Find where the given text appears and provide that cell's center as (x, y) coordinate. 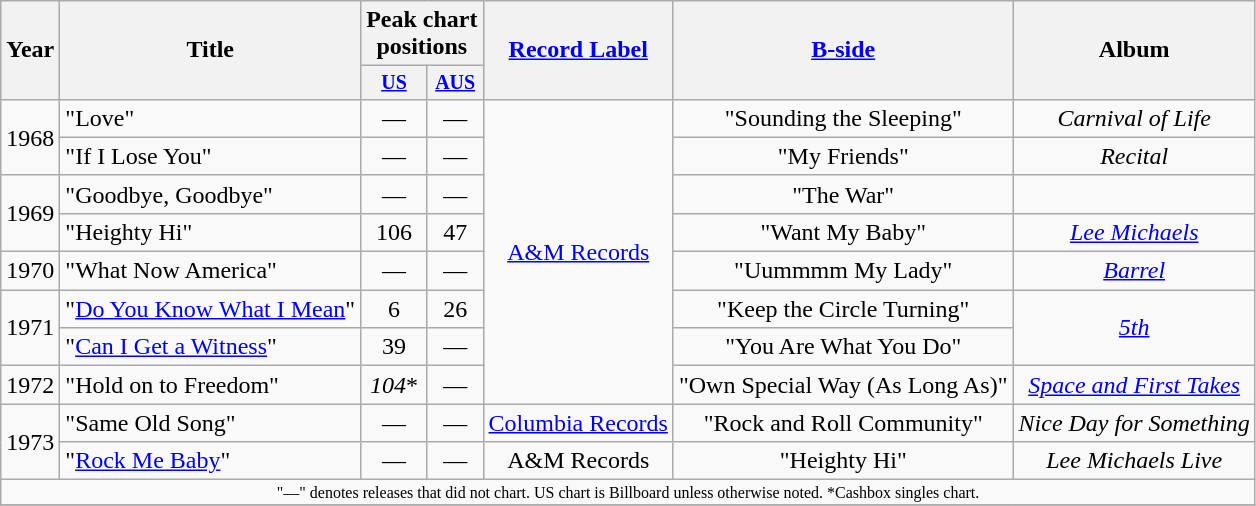
"What Now America" (210, 271)
"Uummmm My Lady" (843, 271)
5th (1134, 328)
1973 (30, 442)
106 (394, 232)
"Hold on to Freedom" (210, 385)
B-side (843, 50)
1970 (30, 271)
AUS (455, 82)
"Want My Baby" (843, 232)
"My Friends" (843, 156)
Barrel (1134, 271)
"Rock and Roll Community" (843, 423)
39 (394, 347)
Carnival of Life (1134, 118)
"Love" (210, 118)
Space and First Takes (1134, 385)
"The War" (843, 194)
"Keep the Circle Turning" (843, 309)
Lee Michaels (1134, 232)
Nice Day for Something (1134, 423)
"Goodbye, Goodbye" (210, 194)
Lee Michaels Live (1134, 461)
"If I Lose You" (210, 156)
"Own Special Way (As Long As)" (843, 385)
Title (210, 50)
104* (394, 385)
47 (455, 232)
Year (30, 50)
1969 (30, 213)
"Do You Know What I Mean" (210, 309)
Columbia Records (578, 423)
US (394, 82)
26 (455, 309)
6 (394, 309)
1968 (30, 137)
"You Are What You Do" (843, 347)
"Sounding the Sleeping" (843, 118)
"Can I Get a Witness" (210, 347)
Album (1134, 50)
"—" denotes releases that did not chart. US chart is Billboard unless otherwise noted. *Cashbox singles chart. (628, 492)
Peak chartpositions (422, 34)
"Rock Me Baby" (210, 461)
1971 (30, 328)
Recital (1134, 156)
Record Label (578, 50)
"Same Old Song" (210, 423)
1972 (30, 385)
